Provide the [X, Y] coordinate of the cell's center where the given text is located.  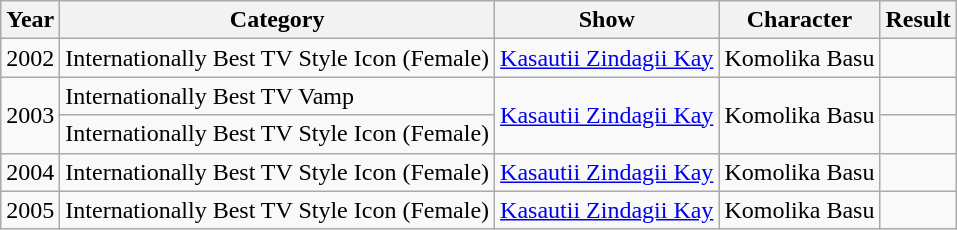
Character [800, 20]
2003 [30, 115]
Show [607, 20]
Category [278, 20]
2005 [30, 210]
Year [30, 20]
2004 [30, 172]
Result [918, 20]
Internationally Best TV Vamp [278, 96]
2002 [30, 58]
